Extract the [x, y] coordinate from the center of the cell holding the provided text.  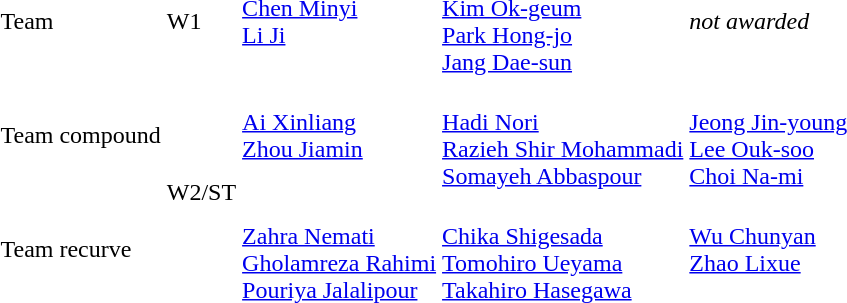
Ai XinliangZhou Jiamin [340, 136]
Hadi NoriRazieh Shir MohammadiSomayeh Abbaspour [563, 136]
